Detect which cell encompasses the target text, then output its (x, y) center coordinate. 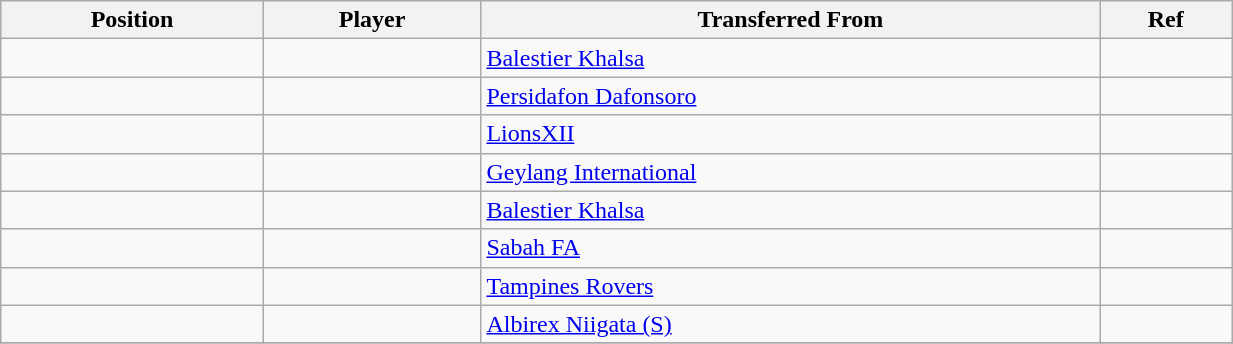
Player (372, 20)
Sabah FA (790, 248)
Albirex Niigata (S) (790, 324)
Position (132, 20)
Geylang International (790, 172)
Persidafon Dafonsoro (790, 96)
Transferred From (790, 20)
Ref (1166, 20)
LionsXII (790, 134)
Tampines Rovers (790, 286)
